Return (X, Y) of the center of cell containing provided text 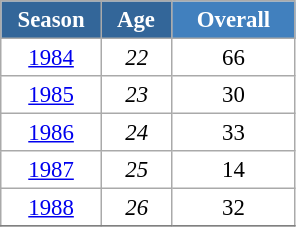
Overall (234, 20)
14 (234, 170)
26 (136, 208)
23 (136, 95)
Season (52, 20)
1984 (52, 58)
1988 (52, 208)
1986 (52, 133)
33 (234, 133)
1987 (52, 170)
22 (136, 58)
1985 (52, 95)
66 (234, 58)
25 (136, 170)
Age (136, 20)
24 (136, 133)
30 (234, 95)
32 (234, 208)
